From the cell containing the given text, extract its center point as (x, y) coordinate. 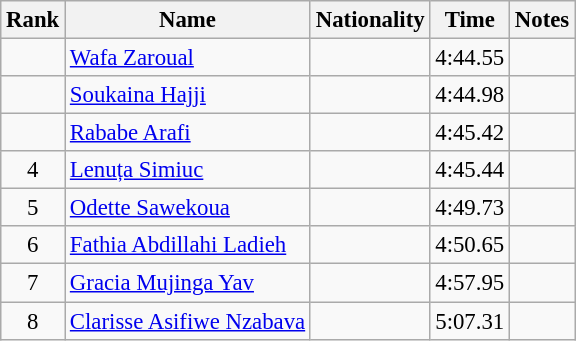
Wafa Zaroual (188, 58)
Rababe Arafi (188, 133)
5 (33, 208)
4 (33, 170)
4:57.95 (470, 283)
Odette Sawekoua (188, 208)
4:45.44 (470, 170)
7 (33, 283)
4:49.73 (470, 208)
Clarisse Asifiwe Nzabava (188, 321)
4:45.42 (470, 133)
Soukaina Hajji (188, 95)
Rank (33, 20)
8 (33, 321)
6 (33, 245)
5:07.31 (470, 321)
Notes (542, 20)
4:44.55 (470, 58)
Nationality (370, 20)
4:44.98 (470, 95)
4:50.65 (470, 245)
Fathia Abdillahi Ladieh (188, 245)
Lenuța Simiuc (188, 170)
Time (470, 20)
Gracia Mujinga Yav (188, 283)
Name (188, 20)
